Return the [x, y] coordinate for the center point of the cell that contains the specified text.  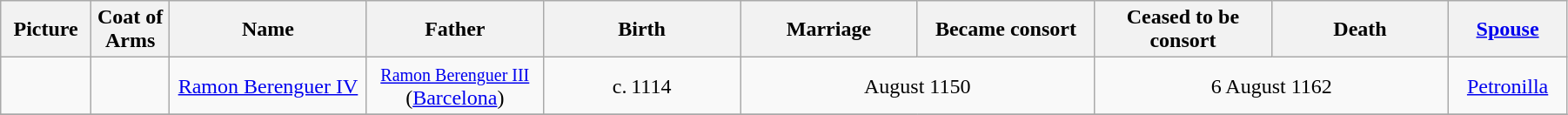
Spouse [1508, 30]
Petronilla [1508, 85]
Birth [642, 30]
Father [455, 30]
Name [268, 30]
Death [1360, 30]
Ramon Berenguer III (Barcelona) [455, 85]
Became consort [1006, 30]
c. 1114 [642, 85]
Picture [46, 30]
6 August 1162 [1272, 85]
Marriage [829, 30]
Coat of Arms [130, 30]
Ceased to be consort [1183, 30]
August 1150 [917, 85]
Ramon Berenguer IV [268, 85]
